Search for the cell housing the specified text and yield its [x, y] center coordinate. 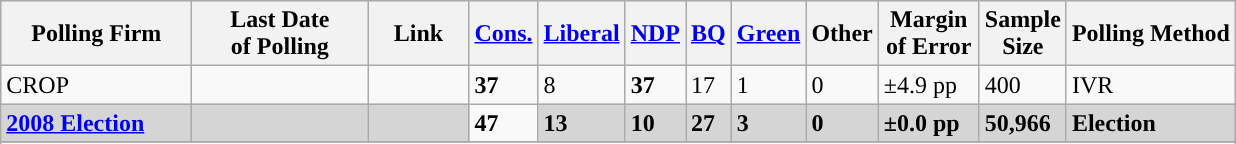
NDP [655, 34]
10 [655, 123]
Polling Firm [96, 34]
Last Dateof Polling [280, 34]
Other [842, 34]
47 [504, 123]
Liberal [582, 34]
400 [1022, 85]
±4.9 pp [928, 85]
Cons. [504, 34]
IVR [1150, 85]
1 [768, 85]
50,966 [1022, 123]
Election [1150, 123]
SampleSize [1022, 34]
CROP [96, 85]
BQ [709, 34]
±0.0 pp [928, 123]
17 [709, 85]
Polling Method [1150, 34]
2008 Election [96, 123]
Link [418, 34]
27 [709, 123]
Green [768, 34]
8 [582, 85]
3 [768, 123]
Marginof Error [928, 34]
13 [582, 123]
